Scan for the cell matching the given text and deliver its [x, y] coordinate at center. 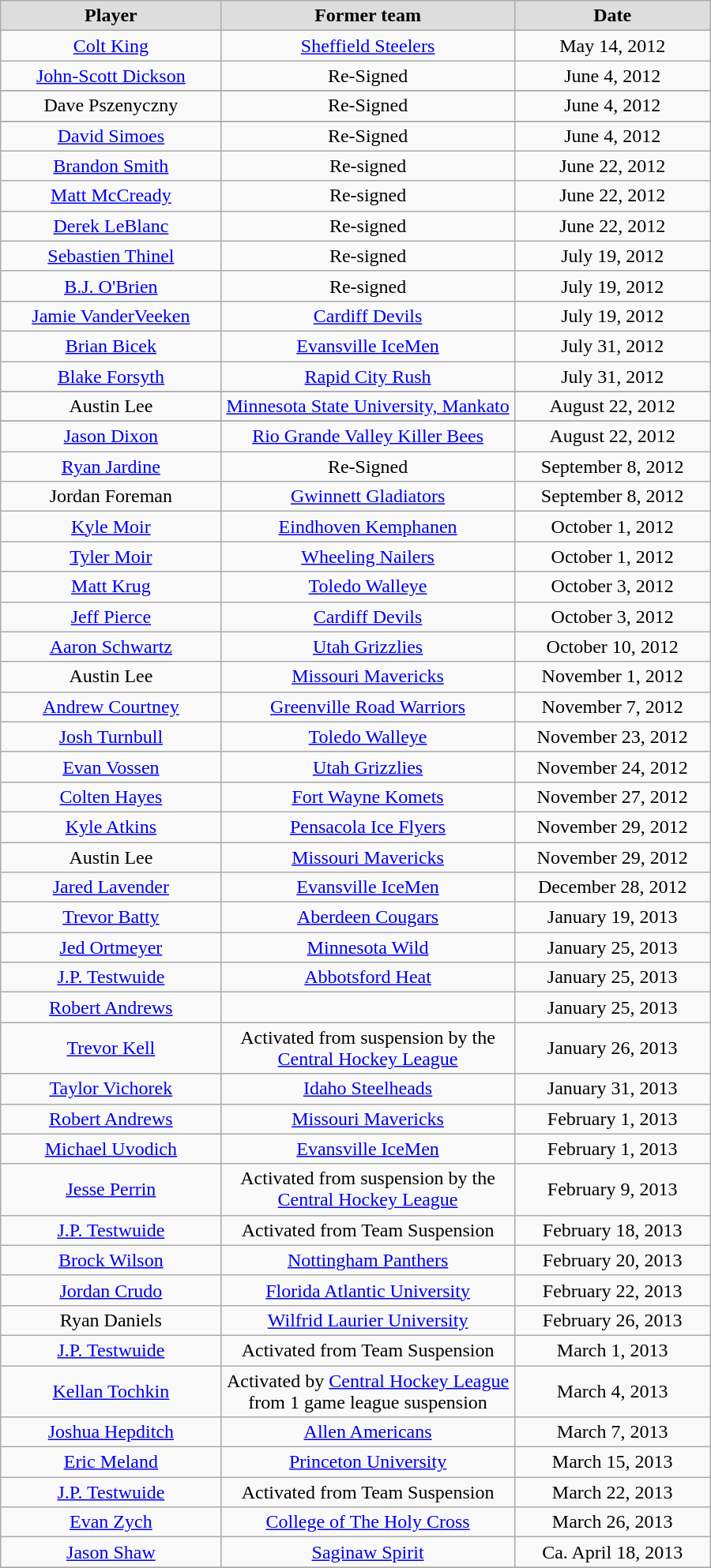
Jeff Pierce [111, 617]
March 15, 2013 [612, 1462]
January 31, 2013 [612, 1089]
February 26, 2013 [612, 1320]
February 18, 2013 [612, 1230]
Nottingham Panthers [368, 1260]
Aberdeen Cougars [368, 917]
Jason Shaw [111, 1552]
December 28, 2012 [612, 887]
February 20, 2013 [612, 1260]
B.J. O'Brien [111, 286]
Kyle Moir [111, 527]
Gwinnett Gladiators [368, 497]
Greenville Road Warriors [368, 707]
Michael Uvodich [111, 1149]
Taylor Vichorek [111, 1089]
Activated by Central Hockey League from 1 game league suspension [368, 1391]
Princeton University [368, 1462]
Matt Krug [111, 587]
Ca. April 18, 2013 [612, 1552]
January 26, 2013 [612, 1048]
Eric Meland [111, 1462]
Blake Forsyth [111, 377]
Colt King [111, 46]
Rio Grande Valley Killer Bees [368, 437]
November 27, 2012 [612, 797]
Kyle Atkins [111, 827]
Trevor Batty [111, 917]
February 9, 2013 [612, 1189]
Jordan Crudo [111, 1290]
Tyler Moir [111, 557]
Jared Lavender [111, 887]
College of The Holy Cross [368, 1522]
Sebastien Thinel [111, 256]
March 7, 2013 [612, 1432]
Jamie VanderVeeken [111, 316]
Evan Vossen [111, 767]
Ryan Daniels [111, 1320]
Colten Hayes [111, 797]
Abbotsford Heat [368, 977]
Jesse Perrin [111, 1189]
Saginaw Spirit [368, 1552]
Former team [368, 16]
November 7, 2012 [612, 707]
Jed Ortmeyer [111, 947]
November 24, 2012 [612, 767]
Brandon Smith [111, 166]
February 22, 2013 [612, 1290]
Joshua Hepditch [111, 1432]
John-Scott Dickson [111, 76]
Allen Americans [368, 1432]
David Simoes [111, 136]
Player [111, 16]
Andrew Courtney [111, 707]
Aaron Schwartz [111, 647]
Jordan Foreman [111, 497]
Florida Atlantic University [368, 1290]
Minnesota Wild [368, 947]
Kellan Tochkin [111, 1391]
Rapid City Rush [368, 377]
Wilfrid Laurier University [368, 1320]
October 10, 2012 [612, 647]
Dave Pszenyczny [111, 106]
Wheeling Nailers [368, 557]
November 23, 2012 [612, 737]
Brock Wilson [111, 1260]
Ryan Jardine [111, 467]
Fort Wayne Komets [368, 797]
March 1, 2013 [612, 1350]
Eindhoven Kemphanen [368, 527]
May 14, 2012 [612, 46]
Trevor Kell [111, 1048]
January 19, 2013 [612, 917]
Pensacola Ice Flyers [368, 827]
March 26, 2013 [612, 1522]
Matt McCready [111, 196]
Sheffield Steelers [368, 46]
Evan Zych [111, 1522]
March 4, 2013 [612, 1391]
Idaho Steelheads [368, 1089]
Josh Turnbull [111, 737]
Date [612, 16]
Derek LeBlanc [111, 226]
November 1, 2012 [612, 677]
Jason Dixon [111, 437]
March 22, 2013 [612, 1492]
Brian Bicek [111, 346]
Minnesota State University, Mankato [368, 407]
